Detect which cell encompasses the target text, then output its (X, Y) center coordinate. 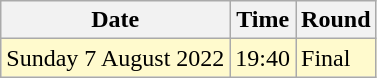
19:40 (263, 58)
Sunday 7 August 2022 (116, 58)
Time (263, 20)
Final (336, 58)
Round (336, 20)
Date (116, 20)
